From the cell containing the given text, extract its center point as (X, Y) coordinate. 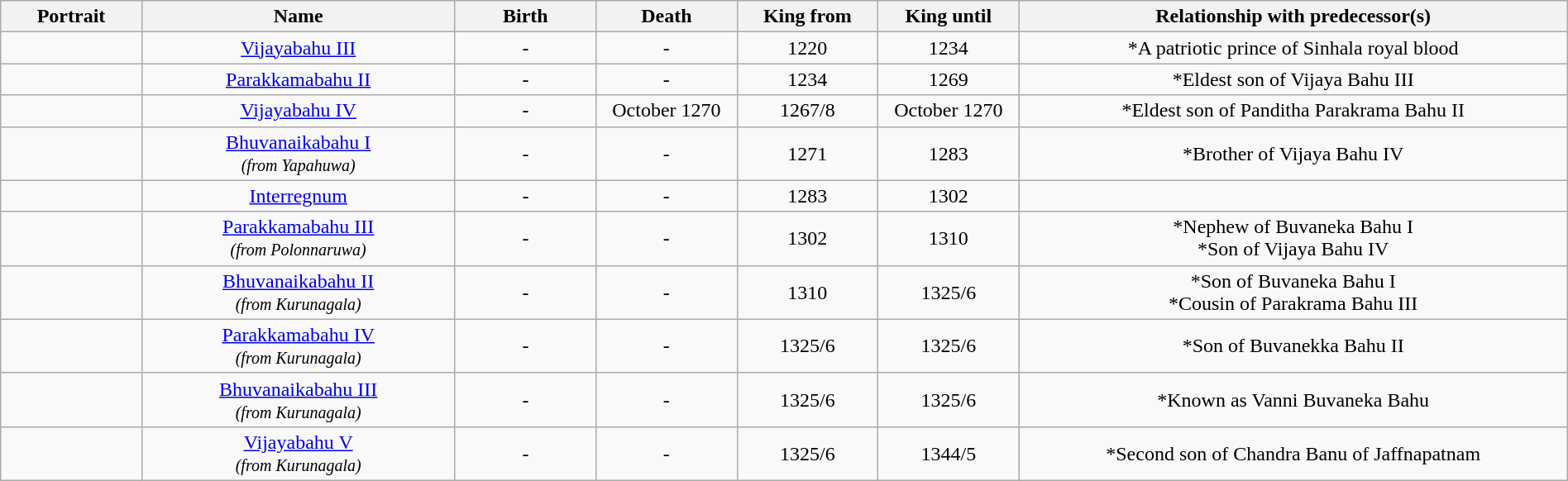
Vijayabahu V(from Kurunagala) (298, 453)
Parakkamabahu IV(from Kurunagala) (298, 345)
Birth (525, 17)
*Eldest son of Vijaya Bahu III (1293, 79)
1220 (807, 48)
Bhuvanaikabahu I(from Yapahuwa) (298, 154)
*Son of Buvaneka Bahu I*Cousin of Parakrama Bahu III (1293, 293)
Death (667, 17)
1269 (949, 79)
Bhuvanaikabahu III(from Kurunagala) (298, 400)
1344/5 (949, 453)
1271 (807, 154)
*Son of Buvanekka Bahu II (1293, 345)
Parakkamabahu III(from Polonnaruwa) (298, 238)
*Brother of Vijaya Bahu IV (1293, 154)
Vijayabahu IV (298, 111)
Parakkamabahu II (298, 79)
*Known as Vanni Buvaneka Bahu (1293, 400)
*Eldest son of Panditha Parakrama Bahu II (1293, 111)
*A patriotic prince of Sinhala royal blood (1293, 48)
Bhuvanaikabahu II(from Kurunagala) (298, 293)
Vijayabahu III (298, 48)
King until (949, 17)
Name (298, 17)
1267/8 (807, 111)
Portrait (71, 17)
*Second son of Chandra Banu of Jaffnapatnam (1293, 453)
King from (807, 17)
Interregnum (298, 196)
*Nephew of Buvaneka Bahu I*Son of Vijaya Bahu IV (1293, 238)
Relationship with predecessor(s) (1293, 17)
